Provide the (X, Y) coordinate of the cell's center where the given text is located.  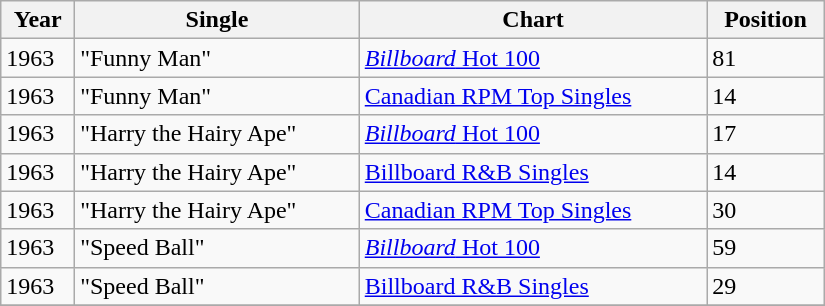
17 (766, 134)
59 (766, 248)
Position (766, 20)
29 (766, 286)
30 (766, 210)
Single (218, 20)
Year (38, 20)
Chart (533, 20)
81 (766, 58)
